Locate the cell with the specified text and output its [X, Y] center coordinate. 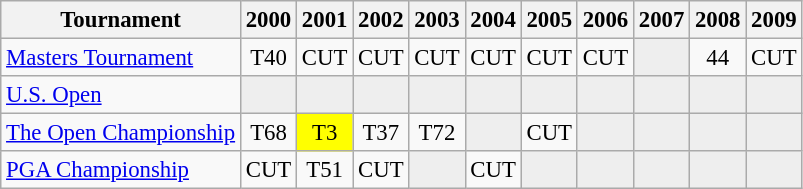
PGA Championship [121, 170]
2006 [605, 20]
2003 [437, 20]
2009 [774, 20]
2008 [718, 20]
T40 [268, 58]
U.S. Open [121, 95]
2004 [493, 20]
Tournament [121, 20]
2000 [268, 20]
T68 [268, 133]
2002 [381, 20]
T51 [325, 170]
2001 [325, 20]
The Open Championship [121, 133]
2007 [661, 20]
T37 [381, 133]
Masters Tournament [121, 58]
T72 [437, 133]
T3 [325, 133]
2005 [549, 20]
44 [718, 58]
